Extract the (x, y) coordinate from the center of the cell holding the provided text.  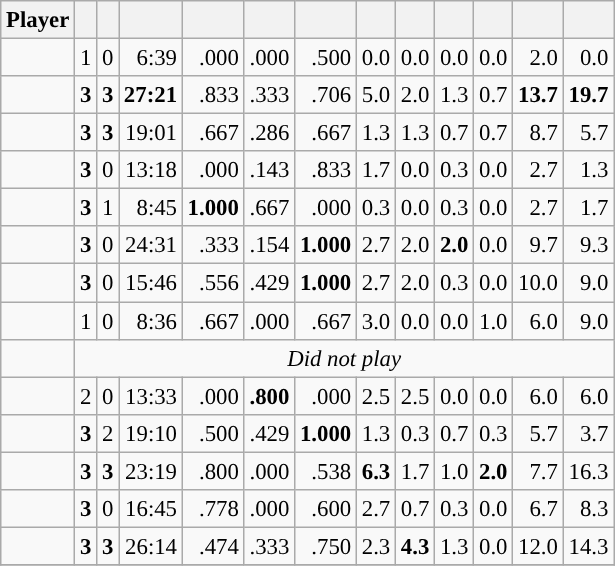
8:45 (151, 208)
9.3 (588, 245)
.706 (326, 95)
3.7 (588, 433)
.750 (326, 546)
4.3 (416, 546)
13:18 (151, 170)
.600 (326, 509)
9.7 (538, 245)
.143 (269, 170)
19:10 (151, 433)
3.0 (376, 321)
23:19 (151, 471)
12.0 (538, 546)
.556 (213, 283)
Player (38, 20)
8:36 (151, 321)
8.7 (538, 133)
.778 (213, 509)
2.3 (376, 546)
27:21 (151, 95)
6:39 (151, 58)
.474 (213, 546)
13.7 (538, 95)
7.7 (538, 471)
13:33 (151, 396)
Did not play (344, 358)
8.3 (588, 509)
16.3 (588, 471)
19:01 (151, 133)
6.3 (376, 471)
.154 (269, 245)
5.0 (376, 95)
24:31 (151, 245)
14.3 (588, 546)
19.7 (588, 95)
15:46 (151, 283)
10.0 (538, 283)
6.7 (538, 509)
.538 (326, 471)
.286 (269, 133)
16:45 (151, 509)
26:14 (151, 546)
